Capture the cell that displays the provided text and extract its (x, y) central coordinate. 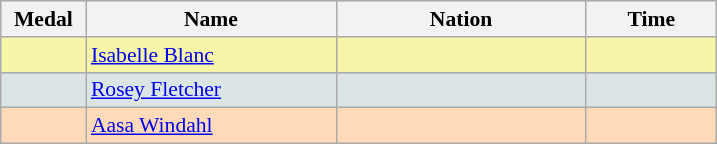
Isabelle Blanc (211, 55)
Nation (461, 19)
Name (211, 19)
Rosey Fletcher (211, 90)
Time (651, 19)
Medal (44, 19)
Aasa Windahl (211, 126)
